Determine the [x, y] coordinate at the center of the cell enclosing the given text.  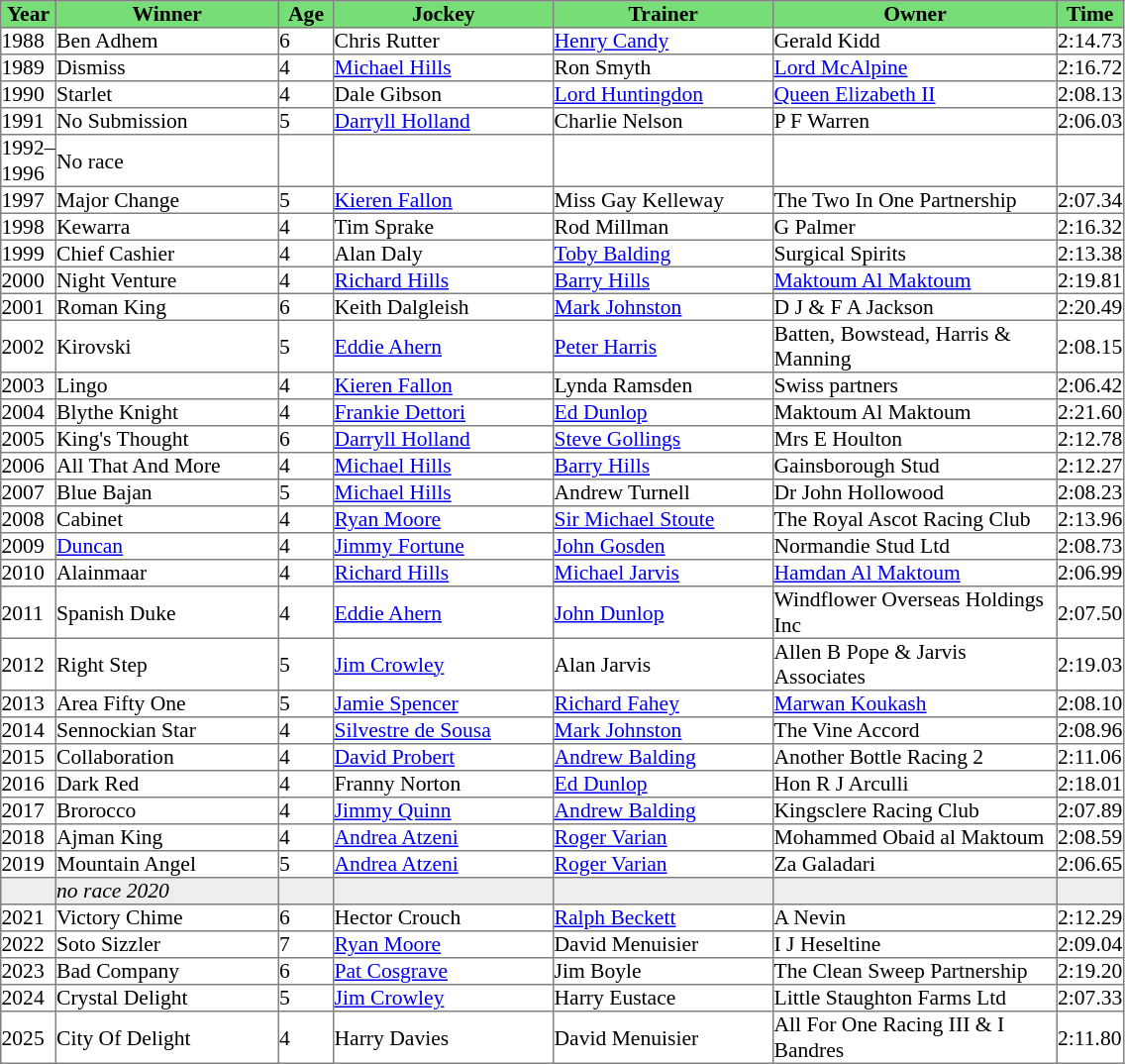
Andrew Turnell [664, 493]
Ron Smyth [664, 67]
2:08.23 [1089, 493]
Crystal Delight [166, 999]
Mountain Angel [166, 864]
Jockey [444, 14]
1992–1996 [29, 160]
Henry Candy [664, 42]
Major Change [166, 200]
Allen B Pope & Jarvis Associates [915, 664]
2:19.20 [1089, 971]
The Clean Sweep Partnership [915, 971]
The Royal Ascot Racing Club [915, 519]
Tim Sprake [444, 226]
2:08.15 [1089, 346]
Night Venture [166, 279]
Franny Norton [444, 785]
Right Step [166, 664]
Jimmy Quinn [444, 810]
Jamie Spencer [444, 703]
1990 [29, 95]
Kirovski [166, 346]
The Vine Accord [915, 731]
P F Warren [915, 121]
Cabinet [166, 519]
1998 [29, 226]
2:08.59 [1089, 838]
2011 [29, 612]
2016 [29, 785]
Swiss partners [915, 386]
2008 [29, 519]
no race 2020 [166, 892]
Age [306, 14]
Hector Crouch [444, 917]
Chief Cashier [166, 254]
2:16.72 [1089, 67]
2:07.89 [1089, 810]
2:19.03 [1089, 664]
Spanish Duke [166, 612]
All That And More [166, 466]
2:08.73 [1089, 547]
David Probert [444, 757]
Jimmy Fortune [444, 547]
2001 [29, 307]
2:21.60 [1089, 412]
1991 [29, 121]
2024 [29, 999]
D J & F A Jackson [915, 307]
Harry Eustace [664, 999]
2013 [29, 703]
Toby Balding [664, 254]
2006 [29, 466]
2004 [29, 412]
Ben Adhem [166, 42]
Blythe Knight [166, 412]
Alan Jarvis [664, 664]
1999 [29, 254]
Winner [166, 14]
Another Bottle Racing 2 [915, 757]
Rod Millman [664, 226]
2019 [29, 864]
Dale Gibson [444, 95]
Ajman King [166, 838]
Collaboration [166, 757]
7 [306, 945]
Windflower Overseas Holdings Inc [915, 612]
Marwan Koukash [915, 703]
Keith Dalgleish [444, 307]
Dr John Hollowood [915, 493]
2000 [29, 279]
Little Staughton Farms Ltd [915, 999]
2014 [29, 731]
Lingo [166, 386]
2:20.49 [1089, 307]
Blue Bajan [166, 493]
Jim Boyle [664, 971]
1988 [29, 42]
Soto Sizzler [166, 945]
All For One Racing III & I Bandres [915, 1037]
2017 [29, 810]
I J Heseltine [915, 945]
Owner [915, 14]
2:09.04 [1089, 945]
Frankie Dettori [444, 412]
Lord McAlpine [915, 67]
Year [29, 14]
Steve Gollings [664, 440]
Queen Elizabeth II [915, 95]
Lord Huntingdon [664, 95]
2:12.29 [1089, 917]
Richard Fahey [664, 703]
Miss Gay Kelleway [664, 200]
1997 [29, 200]
Starlet [166, 95]
Sennockian Star [166, 731]
Alainmaar [166, 573]
G Palmer [915, 226]
2:06.65 [1089, 864]
Time [1089, 14]
Batten, Bowstead, Harris & Manning [915, 346]
No race [166, 160]
Kewarra [166, 226]
Sir Michael Stoute [664, 519]
2009 [29, 547]
2:13.38 [1089, 254]
2:08.10 [1089, 703]
2012 [29, 664]
2003 [29, 386]
2022 [29, 945]
2:06.99 [1089, 573]
2:11.06 [1089, 757]
2018 [29, 838]
Za Galadari [915, 864]
2:06.42 [1089, 386]
Alan Daly [444, 254]
2:18.01 [1089, 785]
The Two In One Partnership [915, 200]
Kingsclere Racing Club [915, 810]
A Nevin [915, 917]
Mrs E Houlton [915, 440]
2:13.96 [1089, 519]
Bad Company [166, 971]
No Submission [166, 121]
2:08.96 [1089, 731]
Charlie Nelson [664, 121]
Harry Davies [444, 1037]
Brorocco [166, 810]
Michael Jarvis [664, 573]
Surgical Spirits [915, 254]
Lynda Ramsden [664, 386]
2:11.80 [1089, 1037]
2:12.78 [1089, 440]
2025 [29, 1037]
2:08.13 [1089, 95]
2023 [29, 971]
2:14.73 [1089, 42]
1989 [29, 67]
Ralph Beckett [664, 917]
2:16.32 [1089, 226]
2005 [29, 440]
Normandie Stud Ltd [915, 547]
King's Thought [166, 440]
Gerald Kidd [915, 42]
2:07.33 [1089, 999]
2:06.03 [1089, 121]
Hamdan Al Maktoum [915, 573]
John Dunlop [664, 612]
Pat Cosgrave [444, 971]
Peter Harris [664, 346]
Roman King [166, 307]
Chris Rutter [444, 42]
Area Fifty One [166, 703]
2:19.81 [1089, 279]
Gainsborough Stud [915, 466]
Dark Red [166, 785]
John Gosden [664, 547]
Victory Chime [166, 917]
2015 [29, 757]
Trainer [664, 14]
Silvestre de Sousa [444, 731]
2:07.34 [1089, 200]
Duncan [166, 547]
Dismiss [166, 67]
2010 [29, 573]
2021 [29, 917]
2002 [29, 346]
City Of Delight [166, 1037]
Hon R J Arculli [915, 785]
2007 [29, 493]
Mohammed Obaid al Maktoum [915, 838]
2:07.50 [1089, 612]
2:12.27 [1089, 466]
